Extract the (x, y) coordinate from the center of the cell holding the provided text.  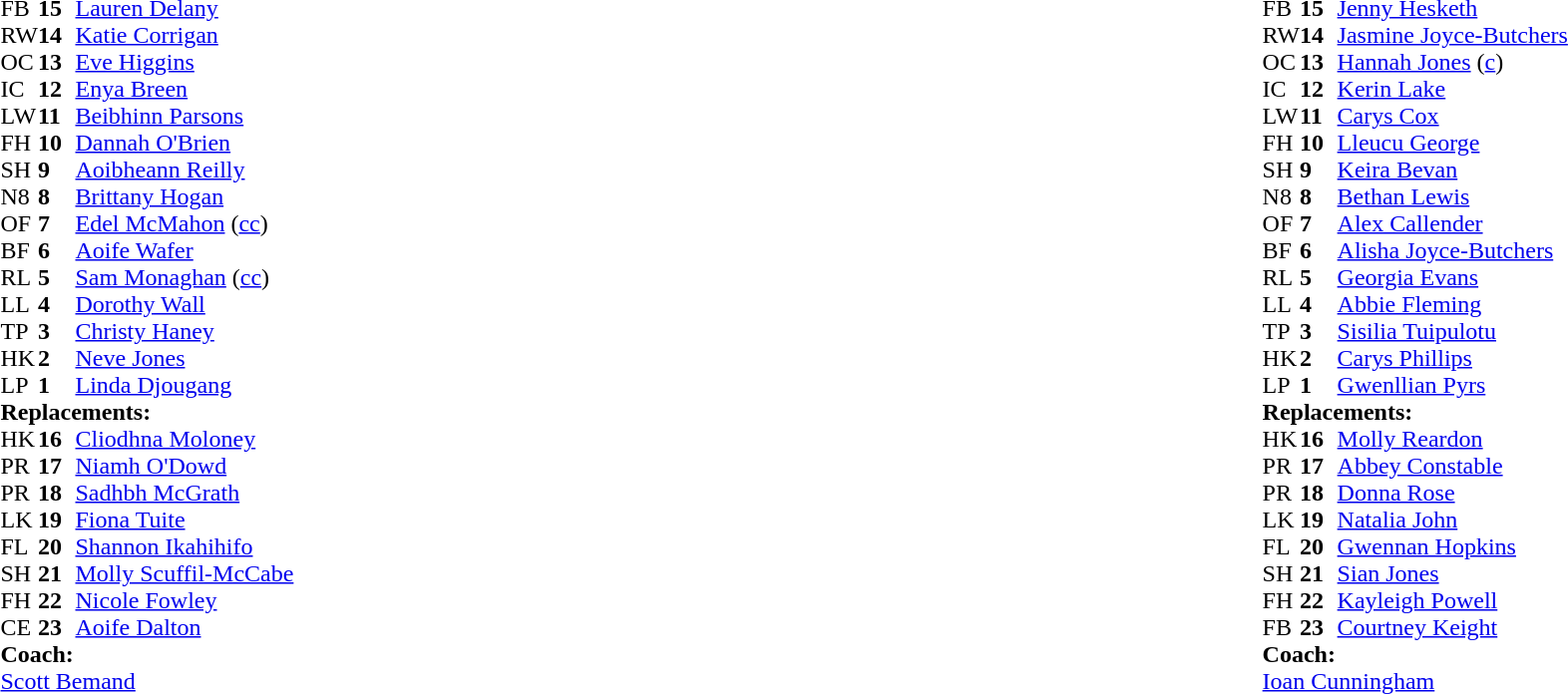
CE (19, 628)
Hannah Jones (c) (1452, 62)
Carys Phillips (1452, 359)
Cliodhna Moloney (186, 439)
Dannah O'Brien (186, 144)
Edel McMahon (cc) (186, 223)
Katie Corrigan (186, 36)
Gwenllian Pyrs (1452, 385)
Niamh O'Dowd (186, 467)
Kerin Lake (1452, 90)
Linda Djougang (186, 385)
Sam Monaghan (cc) (186, 277)
Lleucu George (1452, 144)
Alex Callender (1452, 223)
Molly Reardon (1452, 439)
Neve Jones (186, 359)
Courtney Keight (1452, 628)
Shannon Ikahihifo (186, 546)
Dorothy Wall (186, 305)
Gwennan Hopkins (1452, 546)
Sian Jones (1452, 574)
Nicole Fowley (186, 600)
Natalia John (1452, 520)
Georgia Evans (1452, 277)
Aoife Dalton (186, 628)
Christy Haney (186, 331)
Aoife Wafer (186, 251)
Enya Breen (186, 90)
Kayleigh Powell (1452, 600)
FB (1282, 628)
Brittany Hogan (186, 197)
Aoibheann Reilly (186, 170)
Jasmine Joyce-Butchers (1452, 36)
Bethan Lewis (1452, 197)
Carys Cox (1452, 116)
Eve Higgins (186, 62)
Beibhinn Parsons (186, 116)
Sisilia Tuipulotu (1452, 331)
Sadhbh McGrath (186, 493)
Molly Scuffil-McCabe (186, 574)
Abbie Fleming (1452, 305)
Keira Bevan (1452, 170)
Donna Rose (1452, 493)
Alisha Joyce-Butchers (1452, 251)
Fiona Tuite (186, 520)
Abbey Constable (1452, 467)
